Capture the cell that displays the provided text and extract its (x, y) central coordinate. 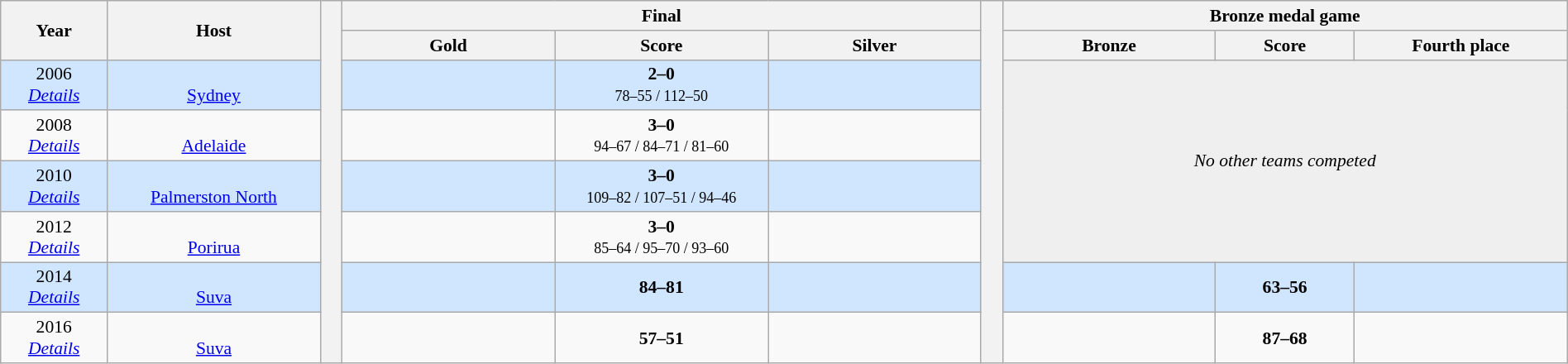
2010Details (55, 187)
Year (55, 30)
Gold (448, 45)
3–0 109–82 / 107–51 / 94–46 (662, 187)
57–51 (662, 338)
2008Details (55, 136)
63–56 (1285, 288)
2014Details (55, 288)
Porirua (214, 237)
2012Details (55, 237)
2006Details (55, 84)
3–0 94–67 / 84–71 / 81–60 (662, 136)
Sydney (214, 84)
Fourth place (1460, 45)
Silver (875, 45)
Bronze medal game (1285, 16)
2016Details (55, 338)
87–68 (1285, 338)
Host (214, 30)
Adelaide (214, 136)
Final (662, 16)
No other teams competed (1285, 160)
2–0 78–55 / 112–50 (662, 84)
Palmerston North (214, 187)
84–81 (662, 288)
Bronze (1109, 45)
3–0 85–64 / 95–70 / 93–60 (662, 237)
